For the text-containing cell, return its midpoint in [x, y] coordinate format. 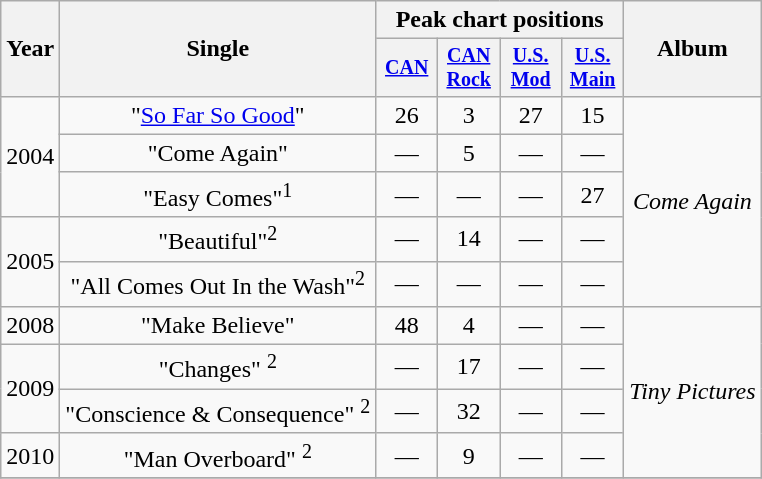
2010 [30, 456]
17 [469, 366]
"All Comes Out In the Wash"2 [218, 284]
9 [469, 456]
"Come Again" [218, 153]
"Easy Comes"1 [218, 194]
Come Again [693, 201]
4 [469, 325]
"Make Believe" [218, 325]
Tiny Pictures [693, 392]
48 [407, 325]
"Conscience & Consequence" 2 [218, 412]
5 [469, 153]
15 [593, 115]
"So Far So Good" [218, 115]
2005 [30, 262]
U.S.Mod [531, 68]
Single [218, 49]
"Beautiful"2 [218, 240]
CAN [407, 68]
Peak chart positions [500, 20]
"Man Overboard" 2 [218, 456]
U.S.Main [593, 68]
2008 [30, 325]
3 [469, 115]
Year [30, 49]
"Changes" 2 [218, 366]
32 [469, 412]
2009 [30, 388]
14 [469, 240]
26 [407, 115]
2004 [30, 156]
CANRock [469, 68]
Album [693, 49]
